Extract the [X, Y] coordinate from the center of the cell holding the provided text.  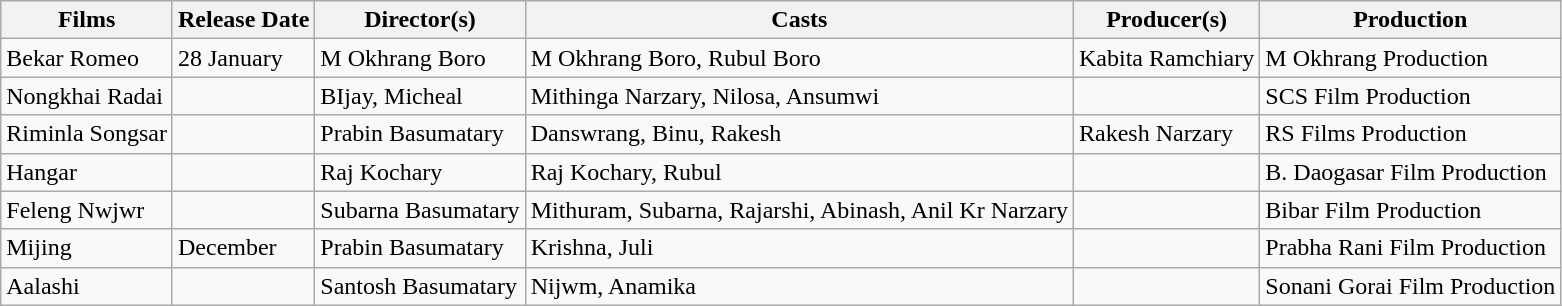
BIjay, Micheal [420, 96]
Prabha Rani Film Production [1410, 248]
Hangar [87, 172]
Bibar Film Production [1410, 210]
Raj Kochary [420, 172]
Mijing [87, 248]
Release Date [243, 20]
SCS Film Production [1410, 96]
Krishna, Juli [799, 248]
December [243, 248]
Nongkhai Radai [87, 96]
Bekar Romeo [87, 58]
Feleng Nwjwr [87, 210]
Nijwm, Anamika [799, 286]
Films [87, 20]
Raj Kochary, Rubul [799, 172]
Director(s) [420, 20]
Mithuram, Subarna, Rajarshi, Abinash, Anil Kr Narzary [799, 210]
Production [1410, 20]
Santosh Basumatary [420, 286]
Riminla Songsar [87, 134]
Casts [799, 20]
M Okhrang Boro, Rubul Boro [799, 58]
Kabita Ramchiary [1166, 58]
RS Films Production [1410, 134]
Sonani Gorai Film Production [1410, 286]
Danswrang, Binu, Rakesh [799, 134]
Rakesh Narzary [1166, 134]
Producer(s) [1166, 20]
Mithinga Narzary, Nilosa, Ansumwi [799, 96]
28 January [243, 58]
M Okhrang Boro [420, 58]
B. Daogasar Film Production [1410, 172]
Aalashi [87, 286]
Subarna Basumatary [420, 210]
M Okhrang Production [1410, 58]
